Pinpoint the cell where the given text exists, returning its (x, y) midpoint coordinate. 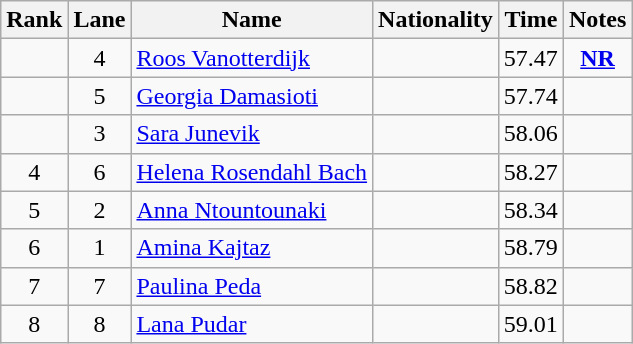
58.34 (530, 210)
Name (252, 20)
Nationality (436, 20)
Time (530, 20)
NR (597, 58)
Georgia Damasioti (252, 96)
Amina Kajtaz (252, 248)
58.27 (530, 172)
59.01 (530, 324)
3 (100, 134)
Helena Rosendahl Bach (252, 172)
Rank (34, 20)
58.82 (530, 286)
1 (100, 248)
Lana Pudar (252, 324)
57.74 (530, 96)
57.47 (530, 58)
Roos Vanotterdijk (252, 58)
Anna Ntountounaki (252, 210)
58.79 (530, 248)
Lane (100, 20)
Notes (597, 20)
Paulina Peda (252, 286)
58.06 (530, 134)
Sara Junevik (252, 134)
2 (100, 210)
